Return (X, Y) of the center of cell containing provided text 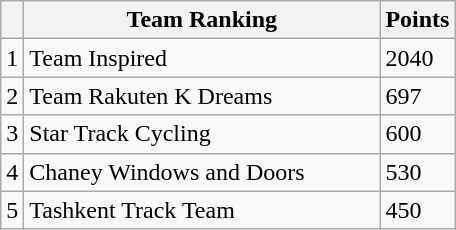
2040 (418, 58)
5 (12, 210)
600 (418, 134)
4 (12, 172)
Team Inspired (202, 58)
Points (418, 20)
530 (418, 172)
2 (12, 96)
697 (418, 96)
Team Ranking (202, 20)
Team Rakuten K Dreams (202, 96)
1 (12, 58)
Tashkent Track Team (202, 210)
3 (12, 134)
450 (418, 210)
Star Track Cycling (202, 134)
Chaney Windows and Doors (202, 172)
